Detect which cell encompasses the target text, then output its (x, y) center coordinate. 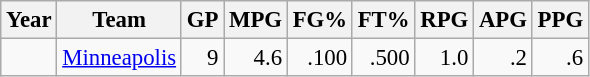
.500 (384, 58)
4.6 (256, 58)
RPG (444, 20)
FG% (320, 20)
GP (202, 20)
.6 (560, 58)
9 (202, 58)
Minneapolis (119, 58)
1.0 (444, 58)
PPG (560, 20)
MPG (256, 20)
APG (504, 20)
.100 (320, 58)
Team (119, 20)
Year (29, 20)
.2 (504, 58)
FT% (384, 20)
